Extract the [x, y] coordinate from the center of the cell holding the provided text.  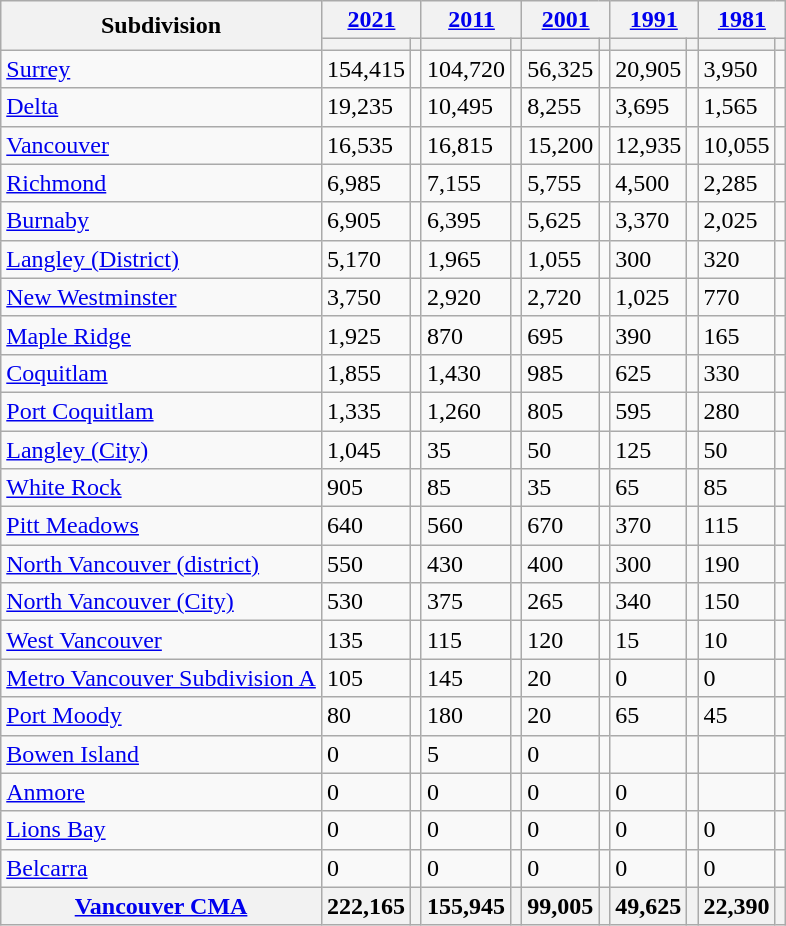
390 [648, 335]
Port Moody [162, 716]
430 [466, 564]
125 [648, 449]
670 [560, 526]
375 [466, 602]
3,750 [366, 297]
Surrey [162, 69]
1,430 [466, 373]
2001 [566, 20]
550 [366, 564]
905 [366, 488]
1991 [654, 20]
12,935 [648, 145]
104,720 [466, 69]
56,325 [560, 69]
1,565 [736, 107]
640 [366, 526]
105 [366, 678]
2,720 [560, 297]
120 [560, 640]
2,285 [736, 183]
North Vancouver (district) [162, 564]
Belcarra [162, 868]
Metro Vancouver Subdivision A [162, 678]
99,005 [560, 906]
7,155 [466, 183]
20,905 [648, 69]
400 [560, 564]
1,335 [366, 411]
Port Coquitlam [162, 411]
625 [648, 373]
Bowen Island [162, 754]
3,695 [648, 107]
370 [648, 526]
North Vancouver (City) [162, 602]
2,025 [736, 221]
150 [736, 602]
3,950 [736, 69]
Burnaby [162, 221]
340 [648, 602]
Vancouver [162, 145]
10 [736, 640]
222,165 [366, 906]
Coquitlam [162, 373]
190 [736, 564]
15,200 [560, 145]
Vancouver CMA [162, 906]
985 [560, 373]
Maple Ridge [162, 335]
80 [366, 716]
145 [466, 678]
5,625 [560, 221]
5,755 [560, 183]
330 [736, 373]
805 [560, 411]
West Vancouver [162, 640]
3,370 [648, 221]
2021 [371, 20]
695 [560, 335]
6,905 [366, 221]
155,945 [466, 906]
280 [736, 411]
1,260 [466, 411]
154,415 [366, 69]
45 [736, 716]
Delta [162, 107]
16,535 [366, 145]
1,925 [366, 335]
Langley (District) [162, 259]
320 [736, 259]
4,500 [648, 183]
49,625 [648, 906]
265 [560, 602]
8,255 [560, 107]
Lions Bay [162, 830]
530 [366, 602]
2011 [471, 20]
180 [466, 716]
560 [466, 526]
10,055 [736, 145]
16,815 [466, 145]
6,395 [466, 221]
Anmore [162, 792]
Subdivision [162, 26]
770 [736, 297]
Richmond [162, 183]
5 [466, 754]
1981 [742, 20]
135 [366, 640]
6,985 [366, 183]
870 [466, 335]
1,025 [648, 297]
595 [648, 411]
22,390 [736, 906]
2,920 [466, 297]
Langley (City) [162, 449]
19,235 [366, 107]
1,055 [560, 259]
1,855 [366, 373]
Pitt Meadows [162, 526]
5,170 [366, 259]
New Westminster [162, 297]
White Rock [162, 488]
165 [736, 335]
1,045 [366, 449]
15 [648, 640]
1,965 [466, 259]
10,495 [466, 107]
